Return the [X, Y] coordinate for the center point of the cell that contains the specified text.  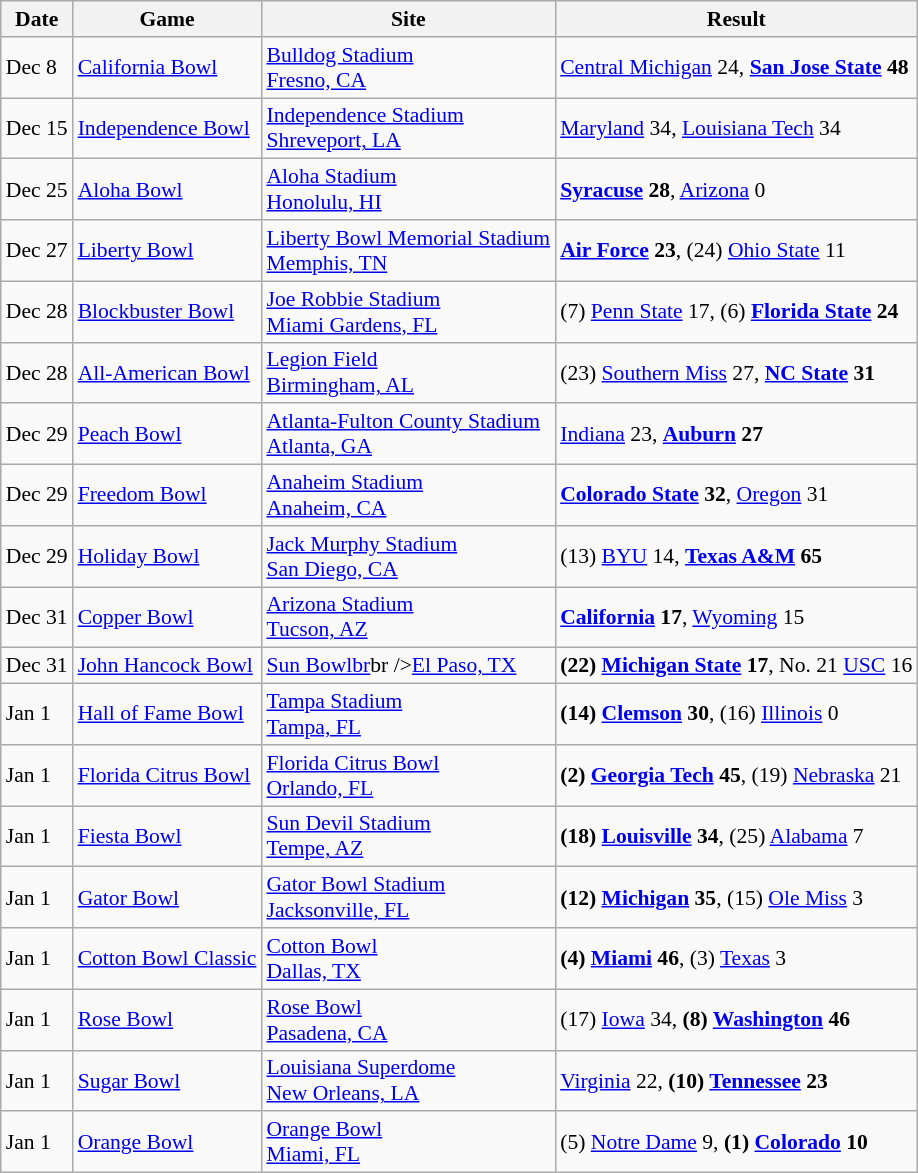
Jack Murphy StadiumSan Diego, CA [408, 556]
Dec 8 [37, 68]
Independence Bowl [168, 128]
California Bowl [168, 68]
Syracuse 28, Arizona 0 [736, 190]
(23) Southern Miss 27, NC State 31 [736, 372]
Legion FieldBirmingham, AL [408, 372]
Freedom Bowl [168, 496]
Air Force 23, (24) Ohio State 11 [736, 250]
Central Michigan 24, San Jose State 48 [736, 68]
All-American Bowl [168, 372]
Independence StadiumShreveport, LA [408, 128]
Indiana 23, Auburn 27 [736, 434]
Maryland 34, Louisiana Tech 34 [736, 128]
Cotton BowlDallas, TX [408, 958]
Liberty Bowl [168, 250]
Joe Robbie StadiumMiami Gardens, FL [408, 312]
(12) Michigan 35, (15) Ole Miss 3 [736, 898]
(18) Louisville 34, (25) Alabama 7 [736, 836]
Gator Bowl StadiumJacksonville, FL [408, 898]
(14) Clemson 30, (16) Illinois 0 [736, 714]
Bulldog StadiumFresno, CA [408, 68]
(2) Georgia Tech 45, (19) Nebraska 21 [736, 776]
California 17, Wyoming 15 [736, 618]
Orange Bowl [168, 1142]
(17) Iowa 34, (8) Washington 46 [736, 1020]
Peach Bowl [168, 434]
(22) Michigan State 17, No. 21 USC 16 [736, 666]
Aloha StadiumHonolulu, HI [408, 190]
Florida Citrus Bowl [168, 776]
Aloha Bowl [168, 190]
Florida Citrus BowlOrlando, FL [408, 776]
Holiday Bowl [168, 556]
Colorado State 32, Oregon 31 [736, 496]
Date [37, 19]
(4) Miami 46, (3) Texas 3 [736, 958]
Result [736, 19]
Louisiana SuperdomeNew Orleans, LA [408, 1080]
Game [168, 19]
Rose Bowl [168, 1020]
Sugar Bowl [168, 1080]
Sun Bowlbrbr />El Paso, TX [408, 666]
Dec 25 [37, 190]
Cotton Bowl Classic [168, 958]
Arizona StadiumTucson, AZ [408, 618]
Gator Bowl [168, 898]
Dec 27 [37, 250]
Fiesta Bowl [168, 836]
Anaheim StadiumAnaheim, CA [408, 496]
(5) Notre Dame 9, (1) Colorado 10 [736, 1142]
Blockbuster Bowl [168, 312]
(7) Penn State 17, (6) Florida State 24 [736, 312]
Dec 15 [37, 128]
Hall of Fame Bowl [168, 714]
John Hancock Bowl [168, 666]
Tampa StadiumTampa, FL [408, 714]
Atlanta-Fulton County StadiumAtlanta, GA [408, 434]
Sun Devil StadiumTempe, AZ [408, 836]
Copper Bowl [168, 618]
(13) BYU 14, Texas A&M 65 [736, 556]
Orange BowlMiami, FL [408, 1142]
Rose BowlPasadena, CA [408, 1020]
Virginia 22, (10) Tennessee 23 [736, 1080]
Site [408, 19]
Liberty Bowl Memorial StadiumMemphis, TN [408, 250]
